Search for the cell housing the specified text and yield its [X, Y] center coordinate. 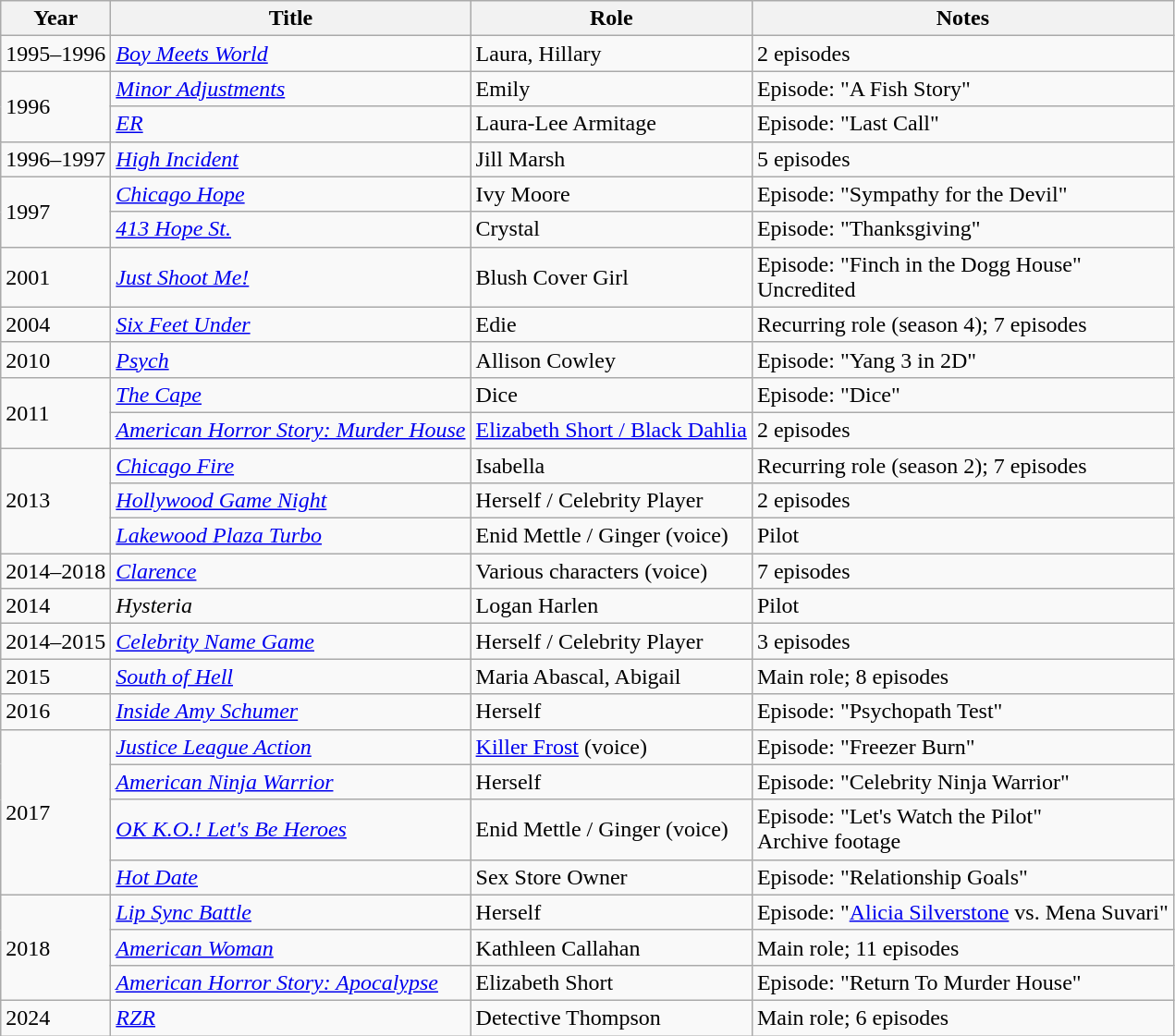
Sex Store Owner [611, 877]
2024 [55, 1018]
Episode: "Celebrity Ninja Warrior" [962, 782]
Crystal [611, 229]
Episode: "A Fish Story" [962, 89]
1997 [55, 212]
Six Feet Under [290, 324]
Episode: "Dice" [962, 395]
American Woman [290, 947]
Kathleen Callahan [611, 947]
Episode: "Alicia Silverstone vs. Mena Suvari" [962, 912]
Chicago Fire [290, 465]
Various characters (voice) [611, 571]
South of Hell [290, 676]
Recurring role (season 2); 7 episodes [962, 465]
Episode: "Let's Watch the Pilot"Archive footage [962, 830]
Celebrity Name Game [290, 641]
Killer Frost (voice) [611, 747]
Dice [611, 395]
2004 [55, 324]
Episode: "Thanksgiving" [962, 229]
Laura, Hillary [611, 54]
Title [290, 18]
Maria Abascal, Abigail [611, 676]
2013 [55, 500]
Episode: "Return To Murder House" [962, 982]
2011 [55, 412]
Clarence [290, 571]
Psych [290, 360]
Elizabeth Short [611, 982]
Hot Date [290, 877]
Notes [962, 18]
Just Shoot Me! [290, 277]
The Cape [290, 395]
1995–1996 [55, 54]
Year [55, 18]
5 episodes [962, 159]
ER [290, 124]
Inside Amy Schumer [290, 712]
Lip Sync Battle [290, 912]
Episode: "Sympathy for the Devil" [962, 194]
2015 [55, 676]
High Incident [290, 159]
2014–2015 [55, 641]
Elizabeth Short / Black Dahlia [611, 430]
1996 [55, 106]
Allison Cowley [611, 360]
2017 [55, 811]
American Ninja Warrior [290, 782]
Jill Marsh [611, 159]
2018 [55, 947]
Episode: "Last Call" [962, 124]
Episode: "Psychopath Test" [962, 712]
Logan Harlen [611, 606]
2014 [55, 606]
Recurring role (season 4); 7 episodes [962, 324]
Chicago Hope [290, 194]
RZR [290, 1018]
Lakewood Plaza Turbo [290, 536]
Role [611, 18]
Boy Meets World [290, 54]
Episode: "Yang 3 in 2D" [962, 360]
Justice League Action [290, 747]
Main role; 8 episodes [962, 676]
Hysteria [290, 606]
American Horror Story: Murder House [290, 430]
Laura-Lee Armitage [611, 124]
Main role; 6 episodes [962, 1018]
Ivy Moore [611, 194]
American Horror Story: Apocalypse [290, 982]
Edie [611, 324]
Episode: "Relationship Goals" [962, 877]
Detective Thompson [611, 1018]
2001 [55, 277]
Minor Adjustments [290, 89]
Main role; 11 episodes [962, 947]
Episode: "Finch in the Dogg House"Uncredited [962, 277]
2010 [55, 360]
OK K.O.! Let's Be Heroes [290, 830]
Hollywood Game Night [290, 501]
Episode: "Freezer Burn" [962, 747]
2016 [55, 712]
Emily [611, 89]
3 episodes [962, 641]
Blush Cover Girl [611, 277]
1996–1997 [55, 159]
Isabella [611, 465]
2014–2018 [55, 571]
413 Hope St. [290, 229]
7 episodes [962, 571]
